Extract the [X, Y] coordinate from the center of the cell holding the provided text.  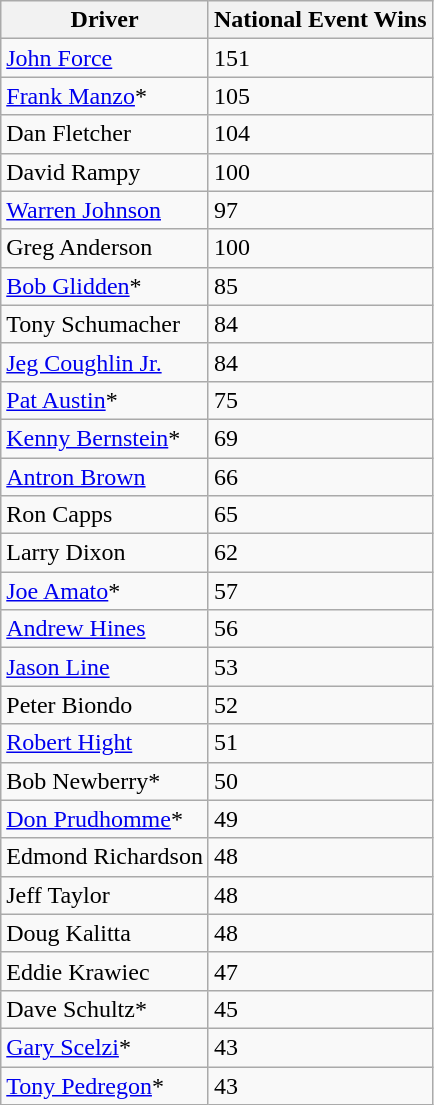
Jason Line [105, 667]
62 [320, 553]
Andrew Hines [105, 629]
Kenny Bernstein* [105, 438]
Tony Pedregon* [105, 1085]
56 [320, 629]
Eddie Krawiec [105, 971]
Larry Dixon [105, 553]
Peter Biondo [105, 705]
Jeg Coughlin Jr. [105, 362]
Joe Amato* [105, 591]
Frank Manzo* [105, 96]
John Force [105, 58]
66 [320, 477]
Tony Schumacher [105, 324]
51 [320, 743]
50 [320, 781]
Dan Fletcher [105, 134]
53 [320, 667]
Bob Glidden* [105, 286]
Gary Scelzi* [105, 1047]
Warren Johnson [105, 210]
Robert Hight [105, 743]
65 [320, 515]
49 [320, 819]
Ron Capps [105, 515]
Driver [105, 20]
105 [320, 96]
David Rampy [105, 172]
69 [320, 438]
Bob Newberry* [105, 781]
85 [320, 286]
75 [320, 400]
Greg Anderson [105, 248]
Doug Kalitta [105, 933]
57 [320, 591]
National Event Wins [320, 20]
104 [320, 134]
Don Prudhomme* [105, 819]
Jeff Taylor [105, 895]
Pat Austin* [105, 400]
Antron Brown [105, 477]
Edmond Richardson [105, 857]
52 [320, 705]
151 [320, 58]
97 [320, 210]
47 [320, 971]
Dave Schultz* [105, 1009]
45 [320, 1009]
